Scan for the cell matching the given text and deliver its [x, y] coordinate at center. 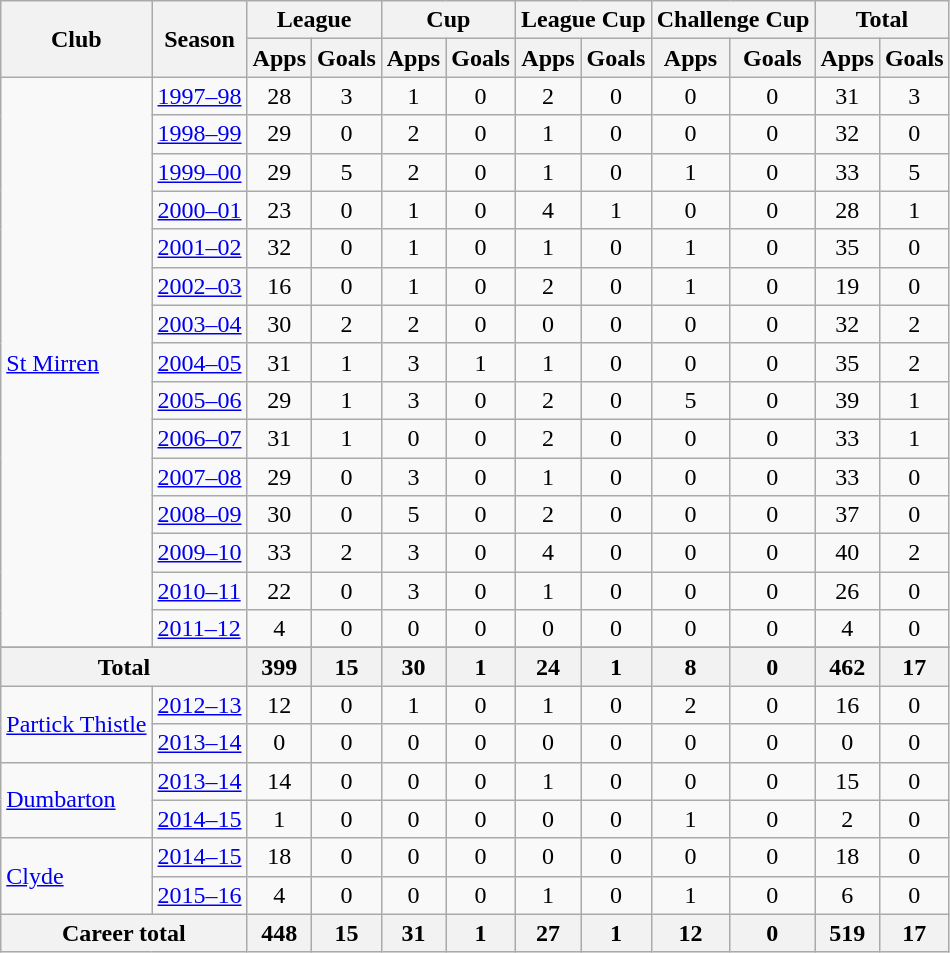
462 [847, 667]
Partick Thistle [76, 724]
Season [200, 39]
2004–05 [200, 362]
22 [279, 591]
Career total [124, 933]
1998–99 [200, 134]
St Mirren [76, 362]
448 [279, 933]
19 [847, 286]
2008–09 [200, 515]
39 [847, 400]
40 [847, 553]
Cup [448, 20]
2003–04 [200, 324]
27 [548, 933]
399 [279, 667]
24 [548, 667]
2001–02 [200, 248]
2007–08 [200, 477]
2002–03 [200, 286]
37 [847, 515]
2011–12 [200, 629]
519 [847, 933]
2005–06 [200, 400]
8 [690, 667]
Dumbarton [76, 800]
1997–98 [200, 96]
Club [76, 39]
26 [847, 591]
Challenge Cup [733, 20]
2006–07 [200, 438]
League [314, 20]
14 [279, 781]
2015–16 [200, 895]
2009–10 [200, 553]
Clyde [76, 876]
2012–13 [200, 705]
6 [847, 895]
2010–11 [200, 591]
League Cup [583, 20]
1999–00 [200, 172]
2000–01 [200, 210]
23 [279, 210]
